Determine the (X, Y) coordinate at the center of the cell enclosing the given text.  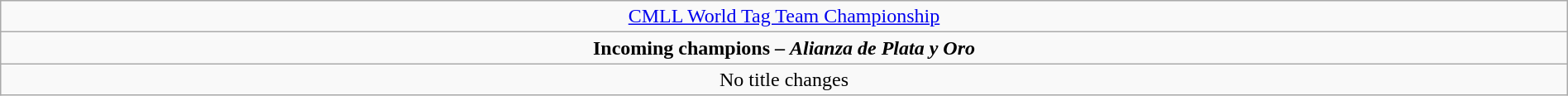
No title changes (784, 79)
Incoming champions – Alianza de Plata y Oro (784, 48)
CMLL World Tag Team Championship (784, 17)
